Search for the cell housing the specified text and yield its (x, y) center coordinate. 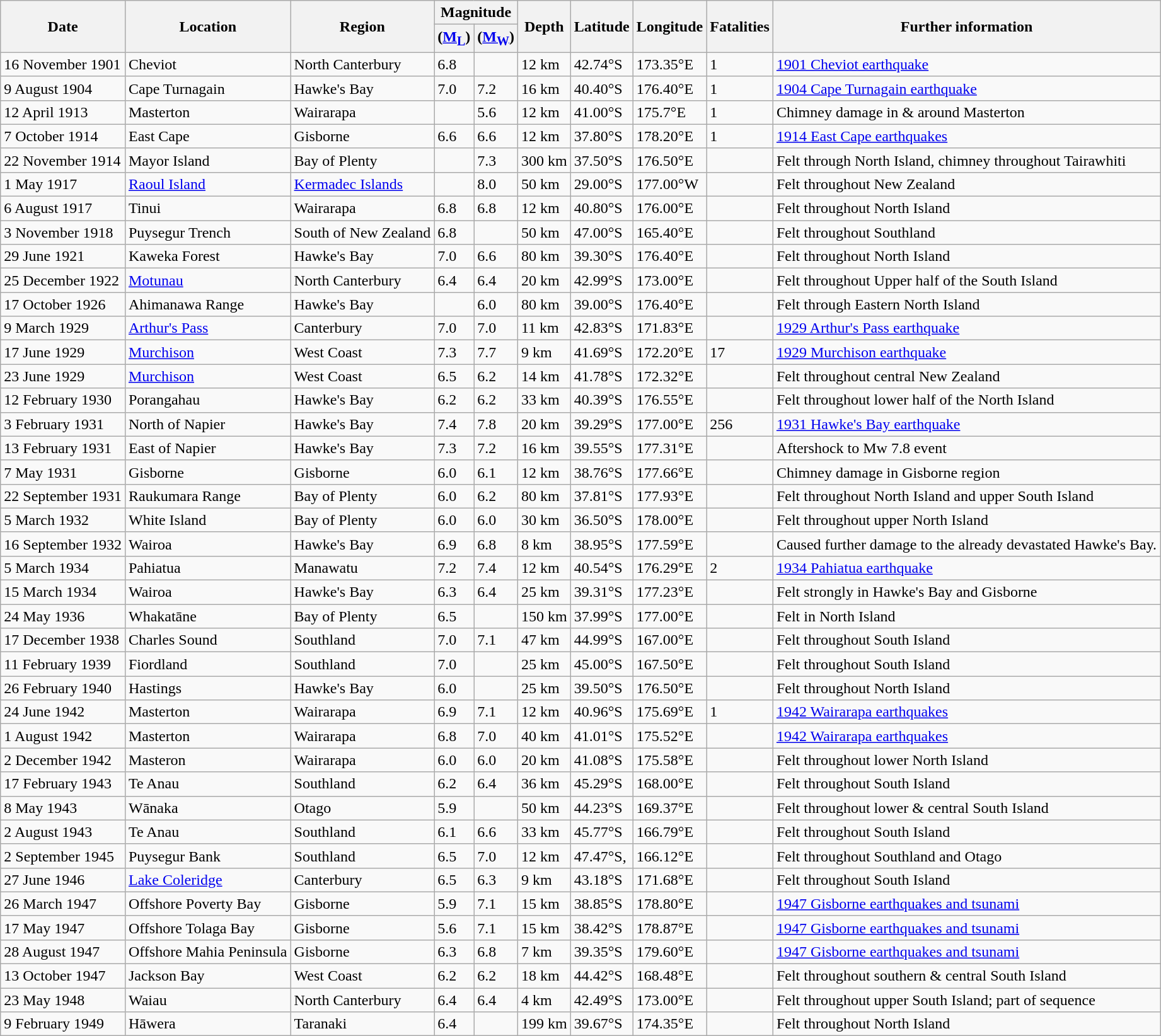
24 June 1942 (63, 712)
Tinui (208, 209)
26 February 1940 (63, 688)
47.47°S, (601, 856)
29.00°S (601, 184)
Kaweka Forest (208, 256)
177.59°E (669, 544)
41.08°S (601, 760)
Offshore Poverty Bay (208, 904)
1934 Pahiatua earthquake (966, 568)
176.00°E (669, 209)
Longitude (669, 26)
177.66°E (669, 472)
(ML) (454, 38)
43.18°S (601, 880)
27 June 1946 (63, 880)
17 October 1926 (63, 304)
Caused further damage to the already devastated Hawke's Bay. (966, 544)
178.87°E (669, 928)
6 August 1917 (63, 209)
4 km (544, 1000)
Fatalities (740, 26)
39.29°S (601, 424)
1901 Cheviot earthquake (966, 64)
3 February 1931 (63, 424)
7 May 1931 (63, 472)
39.67°S (601, 1024)
176.55°E (669, 400)
Felt throughout central New Zealand (966, 376)
37.99°S (601, 616)
9 August 1904 (63, 88)
166.79°E (669, 832)
37.81°S (601, 496)
167.00°E (669, 640)
Porangahau (208, 400)
11 February 1939 (63, 664)
Felt throughout North Island and upper South Island (966, 496)
Wānaka (208, 808)
17 (740, 352)
42.99°S (601, 280)
Mayor Island (208, 160)
13 October 1947 (63, 976)
Felt throughout Southland and Otago (966, 856)
36.50°S (601, 520)
47 km (544, 640)
Felt throughout upper North Island (966, 520)
Cheviot (208, 64)
Felt throughout upper South Island; part of sequence (966, 1000)
1 August 1942 (63, 736)
Felt throughout lower North Island (966, 760)
Felt through North Island, chimney throughout Tairawhiti (966, 160)
177.31°E (669, 448)
Felt throughout lower & central South Island (966, 808)
174.35°E (669, 1024)
37.50°S (601, 160)
9 February 1949 (63, 1024)
23 June 1929 (63, 376)
11 km (544, 328)
Motunau (208, 280)
256 (740, 424)
Felt through Eastern North Island (966, 304)
22 November 1914 (63, 160)
Further information (966, 26)
7.7 (496, 352)
38.85°S (601, 904)
17 May 1947 (63, 928)
(MW) (496, 38)
41.69°S (601, 352)
30 km (544, 520)
173.35°E (669, 64)
178.80°E (669, 904)
Waiau (208, 1000)
38.76°S (601, 472)
White Island (208, 520)
169.37°E (669, 808)
1929 Arthur's Pass earthquake (966, 328)
East of Napier (208, 448)
Aftershock to Mw 7.8 event (966, 448)
Felt throughout Southland (966, 233)
171.83°E (669, 328)
42.49°S (601, 1000)
38.42°S (601, 928)
Region (362, 26)
Chimney damage in & around Masterton (966, 112)
177.93°E (669, 496)
177.23°E (669, 592)
8.0 (496, 184)
Offshore Mahia Peninsula (208, 952)
176.29°E (669, 568)
Chimney damage in Gisborne region (966, 472)
39.00°S (601, 304)
Hāwera (208, 1024)
28 August 1947 (63, 952)
44.23°S (601, 808)
Location (208, 26)
175.7°E (669, 112)
25 December 1922 (63, 280)
8 May 1943 (63, 808)
Felt throughout southern & central South Island (966, 976)
171.68°E (669, 880)
7 km (544, 952)
Manawatu (362, 568)
40.39°S (601, 400)
Puysegur Bank (208, 856)
175.52°E (669, 736)
177.00°W (669, 184)
38.95°S (601, 544)
Raukumara Range (208, 496)
5 March 1934 (63, 568)
Felt throughout New Zealand (966, 184)
17 February 1943 (63, 784)
14 km (544, 376)
13 February 1931 (63, 448)
2 December 1942 (63, 760)
Taranaki (362, 1024)
29 June 1921 (63, 256)
300 km (544, 160)
Felt in North Island (966, 616)
24 May 1936 (63, 616)
168.00°E (669, 784)
172.32°E (669, 376)
7 October 1914 (63, 136)
42.74°S (601, 64)
150 km (544, 616)
39.50°S (601, 688)
Masteron (208, 760)
Ahimanawa Range (208, 304)
Charles Sound (208, 640)
47.00°S (601, 233)
Arthur's Pass (208, 328)
Kermadec Islands (362, 184)
Latitude (601, 26)
166.12°E (669, 856)
Offshore Tolaga Bay (208, 928)
Felt strongly in Hawke's Bay and Gisborne (966, 592)
18 km (544, 976)
23 May 1948 (63, 1000)
7.8 (496, 424)
Pahiatua (208, 568)
Fiordland (208, 664)
12 February 1930 (63, 400)
178.00°E (669, 520)
Raoul Island (208, 184)
East Cape (208, 136)
Whakatāne (208, 616)
5 March 1932 (63, 520)
Lake Coleridge (208, 880)
37.80°S (601, 136)
1914 East Cape earthquakes (966, 136)
40.96°S (601, 712)
39.30°S (601, 256)
8 km (544, 544)
2 August 1943 (63, 832)
South of New Zealand (362, 233)
175.69°E (669, 712)
Otago (362, 808)
40.40°S (601, 88)
45.29°S (601, 784)
45.00°S (601, 664)
1904 Cape Turnagain earthquake (966, 88)
42.83°S (601, 328)
39.55°S (601, 448)
44.42°S (601, 976)
17 December 1938 (63, 640)
40 km (544, 736)
Puysegur Trench (208, 233)
Cape Turnagain (208, 88)
41.00°S (601, 112)
15 March 1934 (63, 592)
1 May 1917 (63, 184)
3 November 1918 (63, 233)
2 September 1945 (63, 856)
26 March 1947 (63, 904)
41.78°S (601, 376)
165.40°E (669, 233)
40.54°S (601, 568)
168.48°E (669, 976)
39.31°S (601, 592)
Felt throughout Upper half of the South Island (966, 280)
45.77°S (601, 832)
Date (63, 26)
Magnitude (477, 13)
44.99°S (601, 640)
17 June 1929 (63, 352)
16 September 1932 (63, 544)
1931 Hawke's Bay earthquake (966, 424)
167.50°E (669, 664)
9 March 1929 (63, 328)
39.35°S (601, 952)
Felt throughout lower half of the North Island (966, 400)
2 (740, 568)
179.60°E (669, 952)
Depth (544, 26)
Hastings (208, 688)
178.20°E (669, 136)
36 km (544, 784)
16 November 1901 (63, 64)
40.80°S (601, 209)
1929 Murchison earthquake (966, 352)
199 km (544, 1024)
22 September 1931 (63, 496)
41.01°S (601, 736)
175.58°E (669, 760)
North of Napier (208, 424)
Jackson Bay (208, 976)
172.20°E (669, 352)
12 April 1913 (63, 112)
